From the cell containing the given text, extract its center point as [X, Y] coordinate. 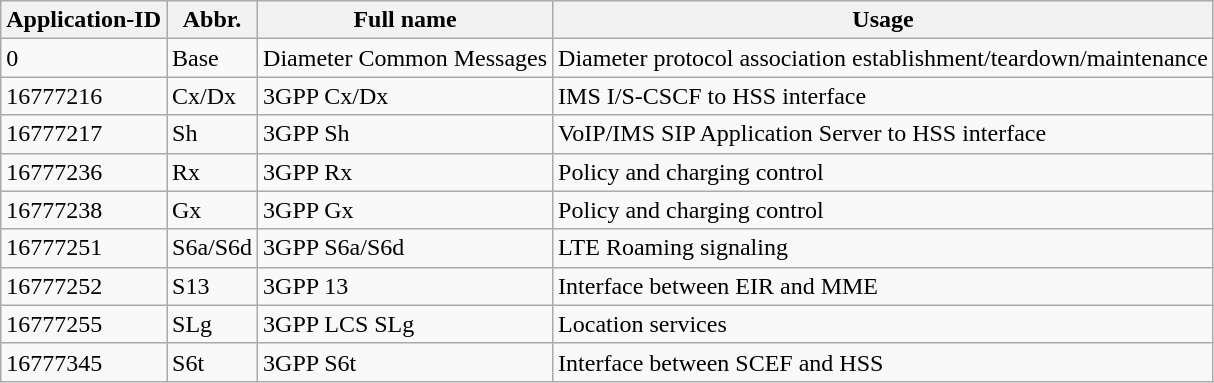
Interface between SCEF and HSS [884, 362]
0 [84, 58]
16777255 [84, 324]
Diameter Common Messages [406, 58]
3GPP Gx [406, 210]
IMS I/S-CSCF to HSS interface [884, 96]
3GPP S6t [406, 362]
SLg [212, 324]
Cx/Dx [212, 96]
16777217 [84, 134]
Gx [212, 210]
3GPP Sh [406, 134]
Usage [884, 20]
16777345 [84, 362]
Location services [884, 324]
16777238 [84, 210]
16777251 [84, 248]
S6t [212, 362]
Full name [406, 20]
3GPP 13 [406, 286]
3GPP Rx [406, 172]
3GPP Cx/Dx [406, 96]
Interface between EIR and MME [884, 286]
Diameter protocol association establishment/teardown/maintenance [884, 58]
16777236 [84, 172]
LTE Roaming signaling [884, 248]
16777216 [84, 96]
Rx [212, 172]
S13 [212, 286]
S6a/S6d [212, 248]
3GPP S6a/S6d [406, 248]
16777252 [84, 286]
Base [212, 58]
Application-ID [84, 20]
VoIP/IMS SIP Application Server to HSS interface [884, 134]
Sh [212, 134]
Abbr. [212, 20]
3GPP LCS SLg [406, 324]
